Return (X, Y) of the center of cell containing provided text 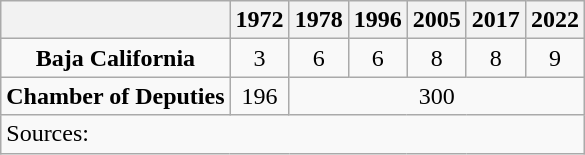
Baja California (116, 58)
Chamber of Deputies (116, 96)
Sources: (293, 134)
300 (436, 96)
2017 (496, 20)
1972 (260, 20)
1978 (318, 20)
196 (260, 96)
2005 (436, 20)
2022 (554, 20)
9 (554, 58)
3 (260, 58)
1996 (378, 20)
